Determine the (x, y) coordinate at the center of the cell enclosing the given text.  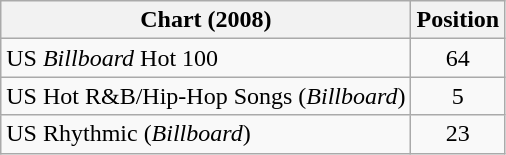
5 (458, 96)
Chart (2008) (206, 20)
US Rhythmic (Billboard) (206, 134)
64 (458, 58)
US Billboard Hot 100 (206, 58)
23 (458, 134)
US Hot R&B/Hip-Hop Songs (Billboard) (206, 96)
Position (458, 20)
